Identify which cell holds the provided text, then report its [x, y] central coordinate. 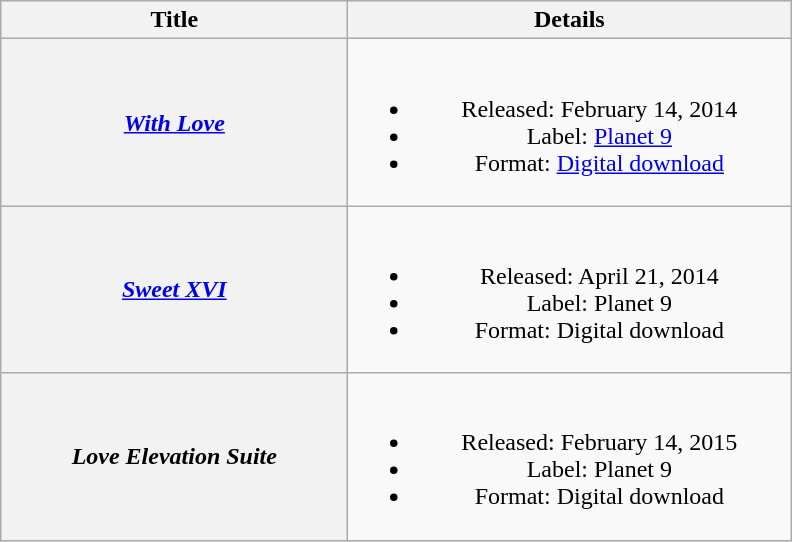
Released: February 14, 2015Label: Planet 9Format: Digital download [570, 456]
Details [570, 20]
Released: February 14, 2014Label: Planet 9Format: Digital download [570, 122]
Love Elevation Suite [174, 456]
With Love [174, 122]
Released: April 21, 2014Label: Planet 9Format: Digital download [570, 290]
Sweet XVI [174, 290]
Title [174, 20]
